Find where the given text appears and provide that cell's center as [x, y] coordinate. 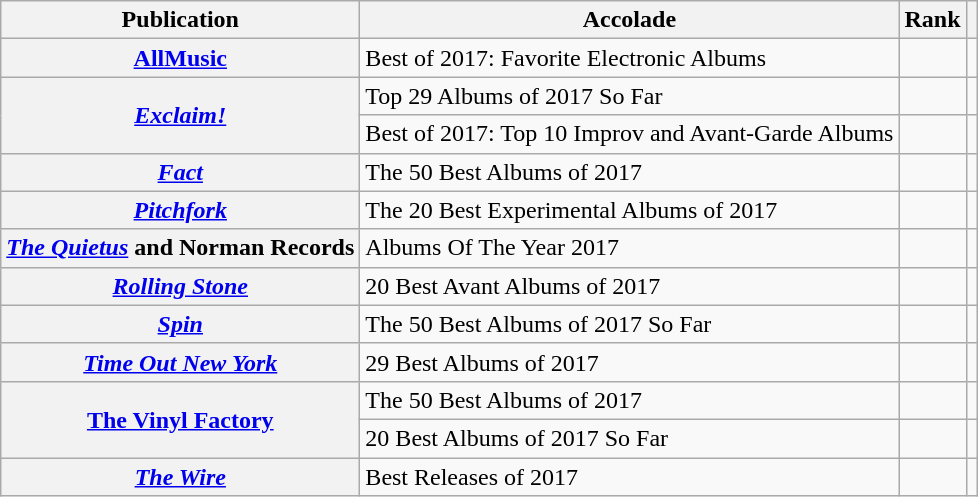
The 50 Best Albums of 2017 So Far [630, 324]
Spin [180, 324]
20 Best Avant Albums of 2017 [630, 286]
Top 29 Albums of 2017 So Far [630, 96]
Best Releases of 2017 [630, 477]
Publication [180, 20]
Time Out New York [180, 362]
Rank [932, 20]
Pitchfork [180, 210]
Best of 2017: Top 10 Improv and Avant-Garde Albums [630, 134]
Fact [180, 172]
Albums Of The Year 2017 [630, 248]
Best of 2017: Favorite Electronic Albums [630, 58]
The 20 Best Experimental Albums of 2017 [630, 210]
Rolling Stone [180, 286]
The Quietus and Norman Records [180, 248]
20 Best Albums of 2017 So Far [630, 438]
29 Best Albums of 2017 [630, 362]
Exclaim! [180, 115]
AllMusic [180, 58]
The Wire [180, 477]
The Vinyl Factory [180, 419]
Accolade [630, 20]
